Scan for the cell matching the given text and deliver its (X, Y) coordinate at center. 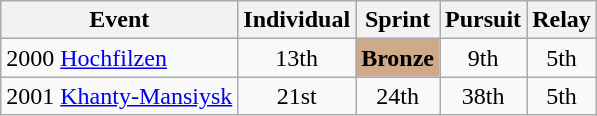
24th (398, 96)
38th (484, 96)
21st (297, 96)
2000 Hochfilzen (120, 58)
Relay (562, 20)
13th (297, 58)
Bronze (398, 58)
Event (120, 20)
Individual (297, 20)
Pursuit (484, 20)
9th (484, 58)
2001 Khanty-Mansiysk (120, 96)
Sprint (398, 20)
